Return (X, Y) of the center of cell containing provided text 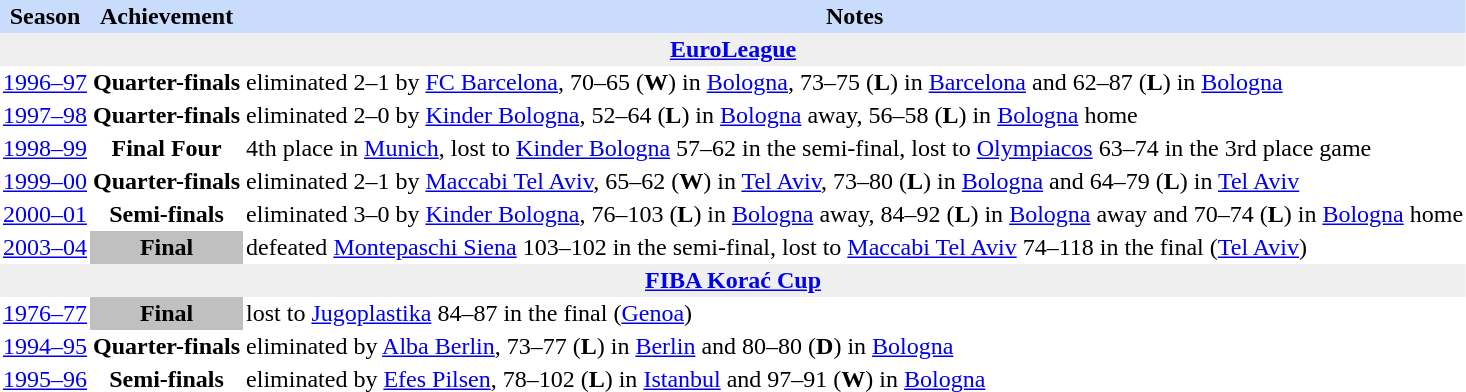
1997–98 (45, 116)
eliminated by Alba Berlin, 73–77 (L) in Berlin and 80–80 (D) in Bologna (854, 346)
Achievement (166, 16)
eliminated 2–1 by FC Barcelona, 70–65 (W) in Bologna, 73–75 (L) in Barcelona and 62–87 (L) in Bologna (854, 82)
2003–04 (45, 248)
defeated Montepaschi Siena 103–102 in the semi-final, lost to Maccabi Tel Aviv 74–118 in the final (Tel Aviv) (854, 248)
eliminated 2–1 by Maccabi Tel Aviv, 65–62 (W) in Tel Aviv, 73–80 (L) in Bologna and 64–79 (L) in Tel Aviv (854, 182)
1999–00 (45, 182)
eliminated 3–0 by Kinder Bologna, 76–103 (L) in Bologna away, 84–92 (L) in Bologna away and 70–74 (L) in Bologna home (854, 214)
eliminated 2–0 by Kinder Bologna, 52–64 (L) in Bologna away, 56–58 (L) in Bologna home (854, 116)
Semi-finals (166, 214)
Final Four (166, 148)
EuroLeague (733, 50)
2000–01 (45, 214)
1998–99 (45, 148)
1976–77 (45, 314)
1994–95 (45, 346)
lost to Jugoplastika 84–87 in the final (Genoa) (854, 314)
Notes (854, 16)
4th place in Munich, lost to Kinder Bologna 57–62 in the semi-final, lost to Olympiacos 63–74 in the 3rd place game (854, 148)
FIBA Korać Cup (733, 280)
1996–97 (45, 82)
Season (45, 16)
